Return the (x, y) coordinate for the center point of the cell that contains the specified text.  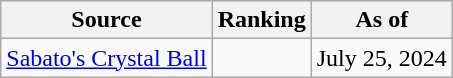
Sabato's Crystal Ball (106, 58)
Source (106, 20)
Ranking (262, 20)
July 25, 2024 (382, 58)
As of (382, 20)
